Return [x, y] of the center of cell containing provided text 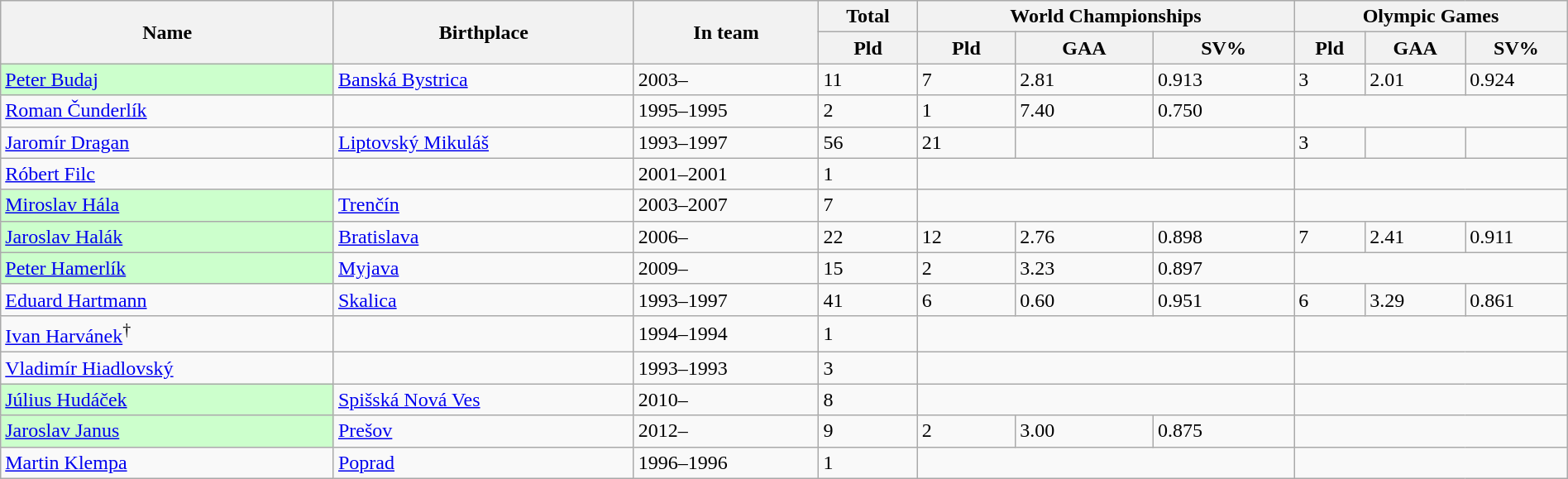
2003– [726, 79]
1994–1994 [726, 334]
2.81 [1085, 79]
In team [726, 32]
World Championships [1106, 17]
11 [868, 79]
15 [868, 268]
Ivan Harvánek† [167, 334]
3.29 [1416, 299]
22 [868, 237]
Trenčín [483, 205]
3.00 [1085, 431]
0.750 [1223, 111]
Peter Hamerlík [167, 268]
Eduard Hartmann [167, 299]
Prešov [483, 431]
Július Hudáček [167, 400]
Name [167, 32]
Spišská Nová Ves [483, 400]
2003–2007 [726, 205]
Jaroslav Halák [167, 237]
Skalica [483, 299]
12 [966, 237]
2001–2001 [726, 174]
41 [868, 299]
Liptovský Mikuláš [483, 142]
0.911 [1517, 237]
Poprad [483, 462]
0.861 [1517, 299]
Roman Čunderlík [167, 111]
0.60 [1085, 299]
Peter Budaj [167, 79]
2012– [726, 431]
2009– [726, 268]
9 [868, 431]
Róbert Filc [167, 174]
8 [868, 400]
2.41 [1416, 237]
21 [966, 142]
0.924 [1517, 79]
2006– [726, 237]
2.01 [1416, 79]
0.951 [1223, 299]
Bratislava [483, 237]
Vladimír Hiadlovský [167, 368]
Martin Klempa [167, 462]
0.898 [1223, 237]
3.23 [1085, 268]
1995–1995 [726, 111]
0.897 [1223, 268]
Total [868, 17]
Birthplace [483, 32]
2.76 [1085, 237]
56 [868, 142]
Myjava [483, 268]
2010– [726, 400]
Jaroslav Janus [167, 431]
1996–1996 [726, 462]
Olympic Games [1431, 17]
0.913 [1223, 79]
Banská Bystrica [483, 79]
1993–1993 [726, 368]
0.875 [1223, 431]
7.40 [1085, 111]
Jaromír Dragan [167, 142]
Miroslav Hála [167, 205]
